Search for the cell housing the specified text and yield its (x, y) center coordinate. 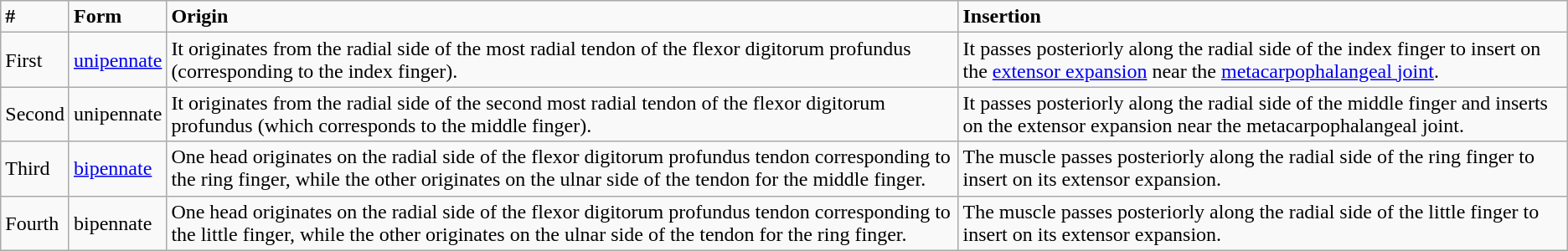
It originates from the radial side of the second most radial tendon of the flexor digitorum profundus (which corresponds to the middle finger). (563, 114)
Form (117, 17)
The muscle passes posteriorly along the radial side of the ring finger to insert on its extensor expansion. (1263, 169)
It passes posteriorly along the radial side of the middle finger and inserts on the extensor expansion near the metacarpophalangeal joint. (1263, 114)
It passes posteriorly along the radial side of the index finger to insert on the extensor expansion near the metacarpophalangeal joint. (1263, 60)
Second (35, 114)
It originates from the radial side of the most radial tendon of the flexor digitorum profundus (corresponding to the index finger). (563, 60)
The muscle passes posteriorly along the radial side of the little finger to insert on its extensor expansion. (1263, 223)
Third (35, 169)
Origin (563, 17)
First (35, 60)
# (35, 17)
Insertion (1263, 17)
Fourth (35, 223)
